Pinpoint the cell where the given text exists, returning its [X, Y] midpoint coordinate. 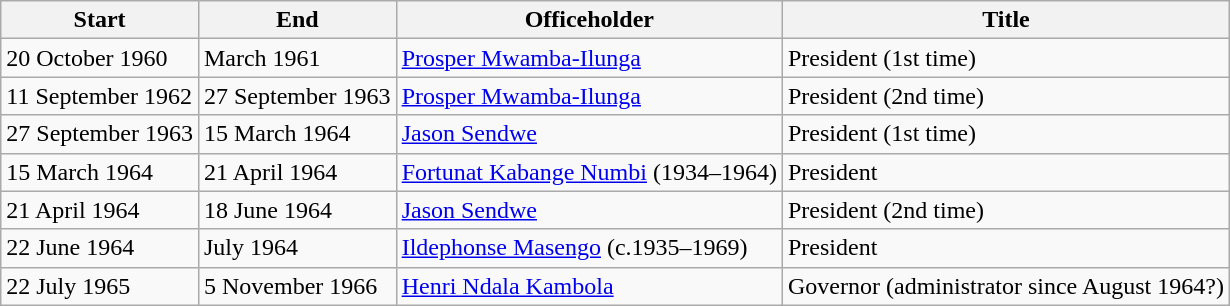
22 June 1964 [100, 248]
Start [100, 20]
Fortunat Kabange Numbi (1934–1964) [589, 172]
March 1961 [297, 58]
5 November 1966 [297, 286]
Title [1006, 20]
11 September 1962 [100, 96]
Ildephonse Masengo (c.1935–1969) [589, 248]
Officeholder [589, 20]
End [297, 20]
Governor (administrator since August 1964?) [1006, 286]
July 1964 [297, 248]
Henri Ndala Kambola [589, 286]
18 June 1964 [297, 210]
22 July 1965 [100, 286]
20 October 1960 [100, 58]
